Detect which cell encompasses the target text, then output its (x, y) center coordinate. 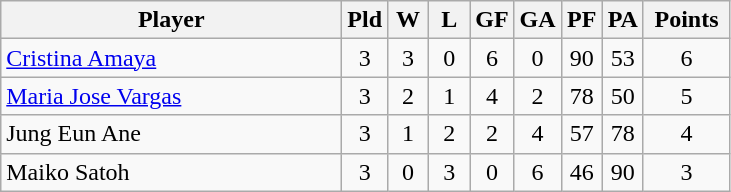
PA (622, 20)
L (450, 20)
PF (582, 20)
Maria Jose Vargas (172, 96)
Jung Eun Ane (172, 134)
GA (538, 20)
53 (622, 58)
Maiko Satoh (172, 172)
50 (622, 96)
GF (492, 20)
46 (582, 172)
Pld (365, 20)
W (408, 20)
Points (686, 20)
5 (686, 96)
Player (172, 20)
57 (582, 134)
Cristina Amaya (172, 58)
